From the cell containing the given text, extract its center point as [X, Y] coordinate. 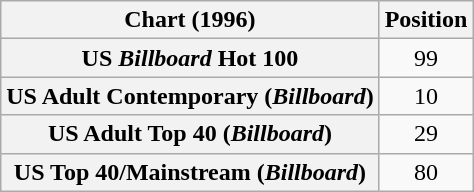
80 [426, 172]
US Adult Top 40 (Billboard) [190, 134]
Chart (1996) [190, 20]
Position [426, 20]
US Top 40/Mainstream (Billboard) [190, 172]
US Adult Contemporary (Billboard) [190, 96]
US Billboard Hot 100 [190, 58]
10 [426, 96]
99 [426, 58]
29 [426, 134]
